For the text-containing cell, return its midpoint in (x, y) coordinate format. 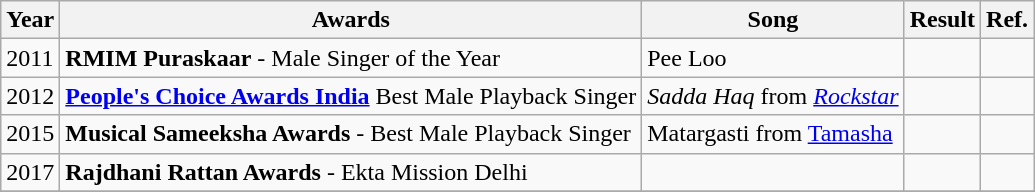
Rajdhani Rattan Awards - Ekta Mission Delhi (351, 172)
2015 (30, 134)
2011 (30, 58)
People's Choice Awards India Best Male Playback Singer (351, 96)
Pee Loo (773, 58)
Matargasti from Tamasha (773, 134)
Song (773, 20)
2017 (30, 172)
Result (942, 20)
Year (30, 20)
Ref. (1008, 20)
Musical Sameeksha Awards - Best Male Playback Singer (351, 134)
Sadda Haq from Rockstar (773, 96)
Awards (351, 20)
2012 (30, 96)
RMIM Puraskaar - Male Singer of the Year (351, 58)
